Detect which cell encompasses the target text, then output its (x, y) center coordinate. 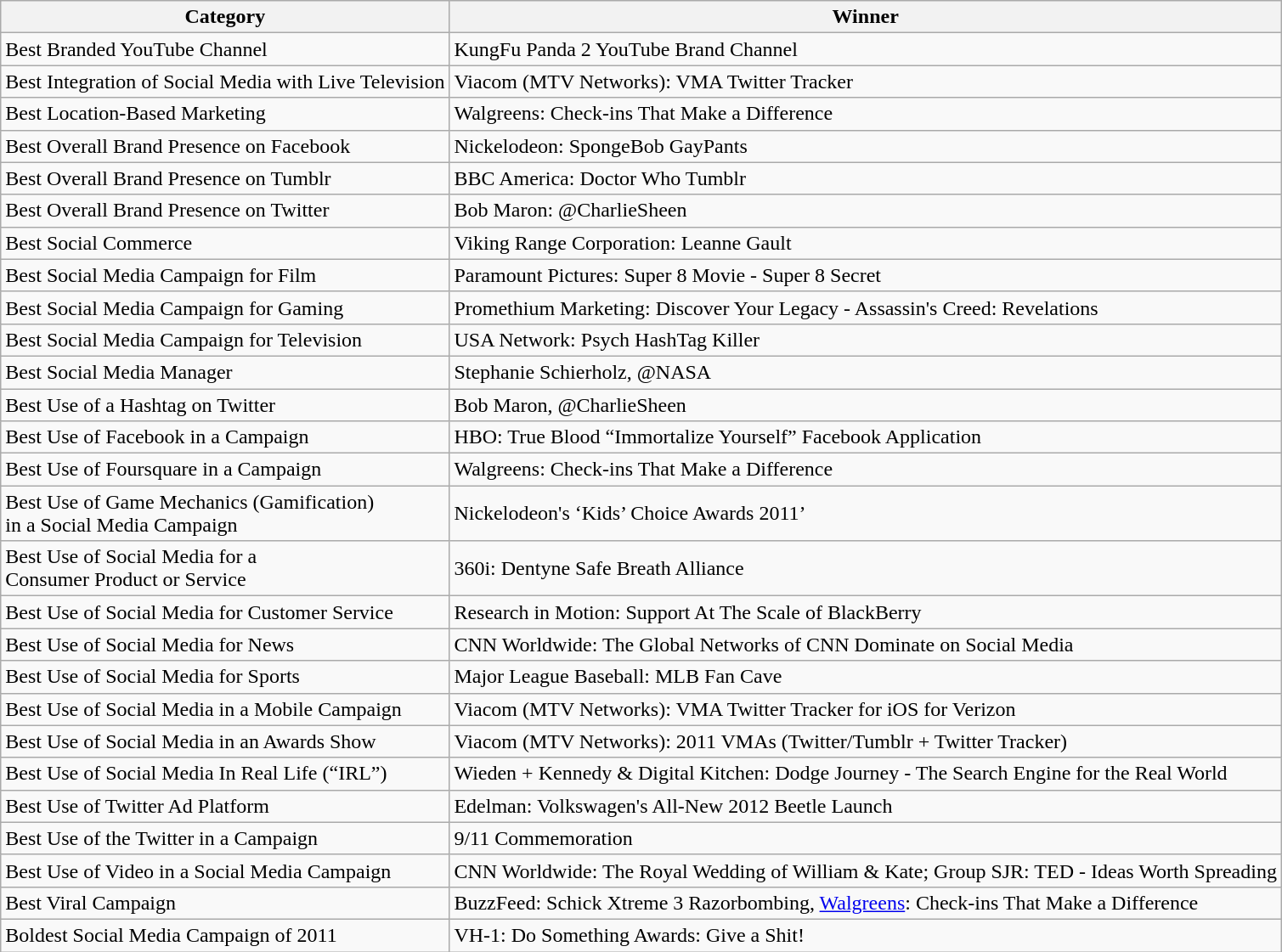
Winner (866, 17)
Best Use of Social Media In Real Life (“IRL”) (225, 774)
360i: Dentyne Safe Breath Alliance (866, 569)
CNN Worldwide: The Royal Wedding of William & Kate; Group SJR: TED - Ideas Worth Spreading (866, 870)
Boldest Social Media Campaign of 2011 (225, 935)
Edelman: Volkswagen's All-New 2012 Beetle Launch (866, 806)
Best Social Media Campaign for Gaming (225, 307)
Nickelodeon's ‘Kids’ Choice Awards 2011’ (866, 513)
Best Social Commerce (225, 243)
Best Integration of Social Media with Live Television (225, 82)
Best Use of Video in a Social Media Campaign (225, 870)
Best Overall Brand Presence on Tumblr (225, 178)
9/11 Commemoration (866, 838)
Category (225, 17)
Bob Maron, @CharlieSheen (866, 405)
Best Use of Social Media for aConsumer Product or Service (225, 569)
Best Branded YouTube Channel (225, 49)
CNN Worldwide: The Global Networks of CNN Dominate on Social Media (866, 645)
Best Social Media Campaign for Television (225, 340)
Bob Maron: @CharlieSheen (866, 211)
Best Use of Facebook in a Campaign (225, 437)
Best Overall Brand Presence on Facebook (225, 146)
Best Use of Foursquare in a Campaign (225, 470)
Major League Baseball: MLB Fan Cave (866, 677)
Stephanie Schierholz, @NASA (866, 372)
HBO: True Blood “Immortalize Yourself” Facebook Application (866, 437)
Best Social Media Manager (225, 372)
VH-1: Do Something Awards: Give a Shit! (866, 935)
Best Viral Campaign (225, 903)
USA Network: Psych HashTag Killer (866, 340)
Wieden + Kennedy & Digital Kitchen: Dodge Journey - The Search Engine for the Real World (866, 774)
Paramount Pictures: Super 8 Movie - Super 8 Secret (866, 275)
Promethium Marketing: Discover Your Legacy - Assassin's Creed: Revelations (866, 307)
Best Use of a Hashtag on Twitter (225, 405)
Best Use of the Twitter in a Campaign (225, 838)
Best Use of Social Media for Customer Service (225, 612)
Best Overall Brand Presence on Twitter (225, 211)
Nickelodeon: SpongeBob GayPants (866, 146)
Best Use of Twitter Ad Platform (225, 806)
BuzzFeed: Schick Xtreme 3 Razorbombing, Walgreens: Check-ins That Make a Difference (866, 903)
Best Use of Game Mechanics (Gamification)in a Social Media Campaign (225, 513)
Best Use of Social Media for News (225, 645)
Viacom (MTV Networks): VMA Twitter Tracker for iOS for Verizon (866, 709)
BBC America: Doctor Who Tumblr (866, 178)
Viacom (MTV Networks): VMA Twitter Tracker (866, 82)
Viacom (MTV Networks): 2011 VMAs (Twitter/Tumblr + Twitter Tracker) (866, 741)
Best Use of Social Media in an Awards Show (225, 741)
Viking Range Corporation: Leanne Gault (866, 243)
Best Social Media Campaign for Film (225, 275)
Research in Motion: Support At The Scale of BlackBerry (866, 612)
Best Use of Social Media in a Mobile Campaign (225, 709)
Best Location-Based Marketing (225, 114)
KungFu Panda 2 YouTube Brand Channel (866, 49)
Best Use of Social Media for Sports (225, 677)
